Identify which cell holds the provided text, then report its [X, Y] central coordinate. 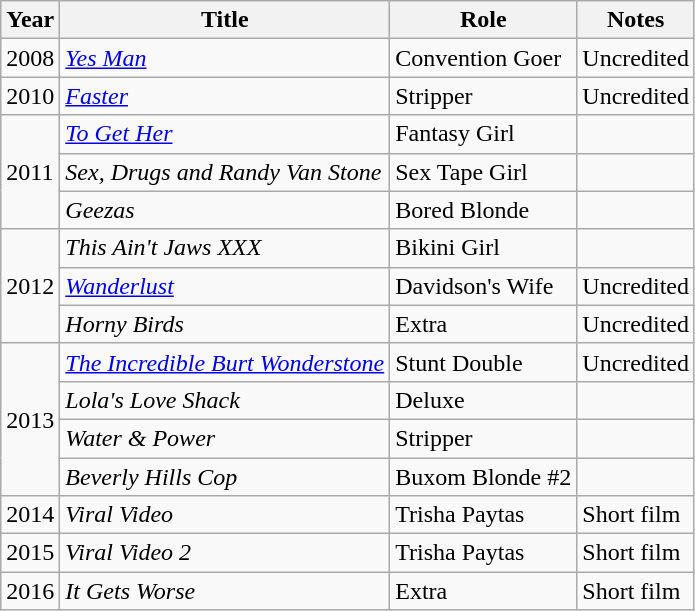
Convention Goer [484, 58]
2011 [30, 172]
Buxom Blonde #2 [484, 477]
Lola's Love Shack [225, 400]
Bikini Girl [484, 248]
To Get Her [225, 134]
Year [30, 20]
Horny Birds [225, 324]
The Incredible Burt Wonderstone [225, 362]
Davidson's Wife [484, 286]
2016 [30, 591]
Viral Video 2 [225, 553]
Viral Video [225, 515]
2014 [30, 515]
Stunt Double [484, 362]
Water & Power [225, 438]
Geezas [225, 210]
2013 [30, 419]
2010 [30, 96]
Fantasy Girl [484, 134]
2008 [30, 58]
Title [225, 20]
Bored Blonde [484, 210]
Yes Man [225, 58]
2012 [30, 286]
It Gets Worse [225, 591]
Sex Tape Girl [484, 172]
Beverly Hills Cop [225, 477]
Role [484, 20]
Notes [636, 20]
This Ain't Jaws XXX [225, 248]
Faster [225, 96]
Sex, Drugs and Randy Van Stone [225, 172]
Wanderlust [225, 286]
2015 [30, 553]
Deluxe [484, 400]
